Return the (x, y) coordinate for the center point of the cell that contains the specified text.  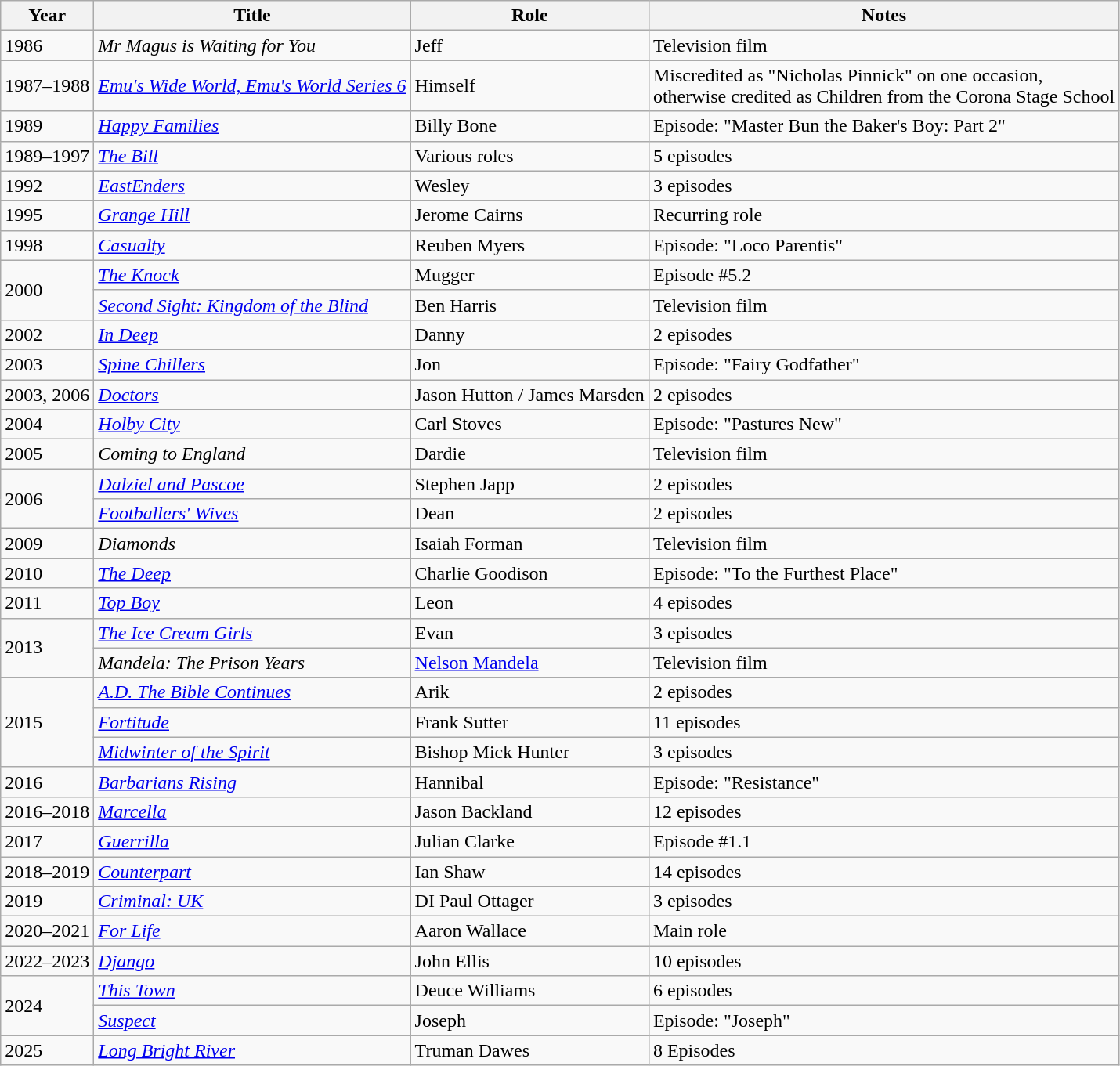
DI Paul Ottager (529, 902)
Second Sight: Kingdom of the Blind (252, 305)
Danny (529, 334)
Episode: "Resistance" (883, 782)
Criminal: UK (252, 902)
Truman Dawes (529, 1050)
1989 (47, 126)
1989–1997 (47, 156)
Mandela: The Prison Years (252, 663)
1992 (47, 186)
Episode #5.2 (883, 275)
Himself (529, 86)
John Ellis (529, 961)
2025 (47, 1050)
Episode: "Pastures New" (883, 425)
Ben Harris (529, 305)
Grange Hill (252, 215)
2024 (47, 1006)
Happy Families (252, 126)
2004 (47, 425)
Episode: "To the Furthest Place" (883, 573)
5 episodes (883, 156)
Joseph (529, 1021)
14 episodes (883, 872)
Spine Chillers (252, 364)
Carl Stoves (529, 425)
Ian Shaw (529, 872)
Nelson Mandela (529, 663)
Episode: "Loco Parentis" (883, 245)
Casualty (252, 245)
Isaiah Forman (529, 544)
Hannibal (529, 782)
2016–2018 (47, 811)
Jason Backland (529, 811)
Mugger (529, 275)
2010 (47, 573)
Suspect (252, 1021)
Charlie Goodison (529, 573)
2003, 2006 (47, 394)
Aaron Wallace (529, 931)
4 episodes (883, 603)
1998 (47, 245)
The Bill (252, 156)
Top Boy (252, 603)
6 episodes (883, 991)
Episode #1.1 (883, 841)
Fortitude (252, 722)
10 episodes (883, 961)
The Knock (252, 275)
Wesley (529, 186)
Reuben Myers (529, 245)
A.D. The Bible Continues (252, 692)
2009 (47, 544)
2017 (47, 841)
Dardie (529, 454)
Jon (529, 364)
8 Episodes (883, 1050)
The Deep (252, 573)
Deuce Williams (529, 991)
2005 (47, 454)
Midwinter of the Spirit (252, 752)
Various roles (529, 156)
In Deep (252, 334)
1995 (47, 215)
Long Bright River (252, 1050)
Marcella (252, 811)
Django (252, 961)
Evan (529, 633)
The Ice Cream Girls (252, 633)
Dean (529, 514)
Counterpart (252, 872)
Leon (529, 603)
Diamonds (252, 544)
2003 (47, 364)
Dalziel and Pascoe (252, 484)
Episode: "Master Bun the Baker's Boy: Part 2" (883, 126)
Bishop Mick Hunter (529, 752)
2006 (47, 499)
Year (47, 16)
Title (252, 16)
Guerrilla (252, 841)
Billy Bone (529, 126)
2018–2019 (47, 872)
Stephen Japp (529, 484)
Notes (883, 16)
Jeff (529, 45)
1986 (47, 45)
Mr Magus is Waiting for You (252, 45)
Recurring role (883, 215)
Episode: "Fairy Godfather" (883, 364)
Jason Hutton / James Marsden (529, 394)
Julian Clarke (529, 841)
Coming to England (252, 454)
Emu's Wide World, Emu's World Series 6 (252, 86)
2011 (47, 603)
Doctors (252, 394)
2015 (47, 722)
Frank Sutter (529, 722)
Footballers' Wives (252, 514)
Episode: "Joseph" (883, 1021)
2002 (47, 334)
Main role (883, 931)
2016 (47, 782)
EastEnders (252, 186)
Barbarians Rising (252, 782)
For Life (252, 931)
11 episodes (883, 722)
12 episodes (883, 811)
This Town (252, 991)
1987–1988 (47, 86)
2000 (47, 290)
Miscredited as "Nicholas Pinnick" on one occasion,otherwise credited as Children from the Corona Stage School (883, 86)
2019 (47, 902)
Role (529, 16)
Arik (529, 692)
2020–2021 (47, 931)
Holby City (252, 425)
2022–2023 (47, 961)
2013 (47, 648)
Jerome Cairns (529, 215)
